Search for the cell housing the specified text and yield its (x, y) center coordinate. 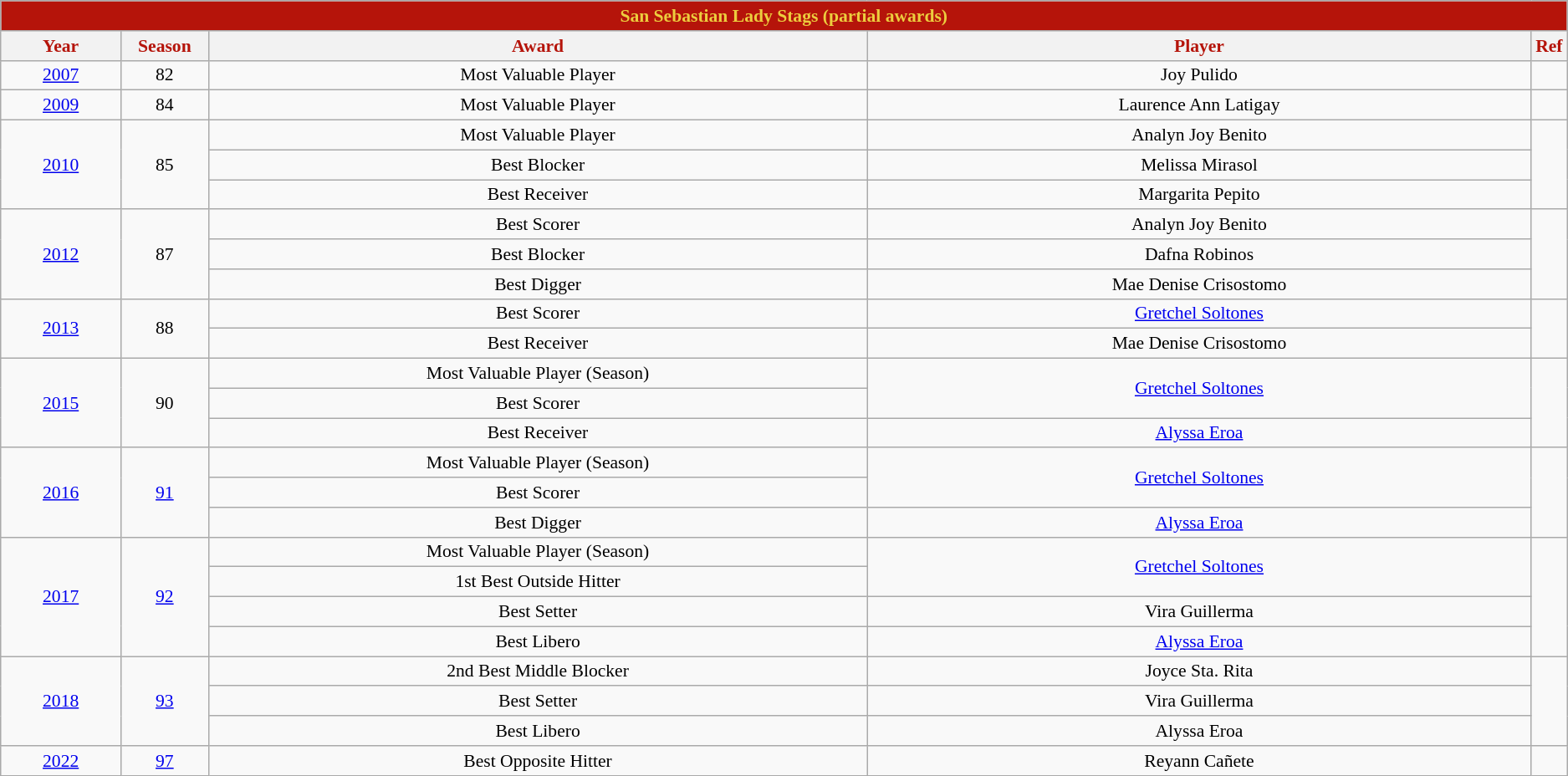
2018 (61, 701)
Player (1199, 46)
Reyann Cañete (1199, 761)
Best Opposite Hitter (538, 761)
2017 (61, 596)
87 (166, 254)
2022 (61, 761)
92 (166, 596)
1st Best Outside Hitter (538, 582)
93 (166, 701)
Joyce Sta. Rita (1199, 671)
85 (166, 166)
97 (166, 761)
Season (166, 46)
Melissa Mirasol (1199, 165)
2007 (61, 75)
Joy Pulido (1199, 75)
82 (166, 75)
Margarita Pepito (1199, 195)
2015 (61, 403)
Year (61, 46)
2016 (61, 493)
84 (166, 105)
Laurence Ann Latigay (1199, 105)
2010 (61, 166)
2013 (61, 328)
2012 (61, 254)
2009 (61, 105)
Dafna Robinos (1199, 254)
Ref (1549, 46)
88 (166, 328)
90 (166, 403)
San Sebastian Lady Stags (partial awards) (784, 16)
91 (166, 493)
2nd Best Middle Blocker (538, 671)
Award (538, 46)
